Detect which cell encompasses the target text, then output its [X, Y] center coordinate. 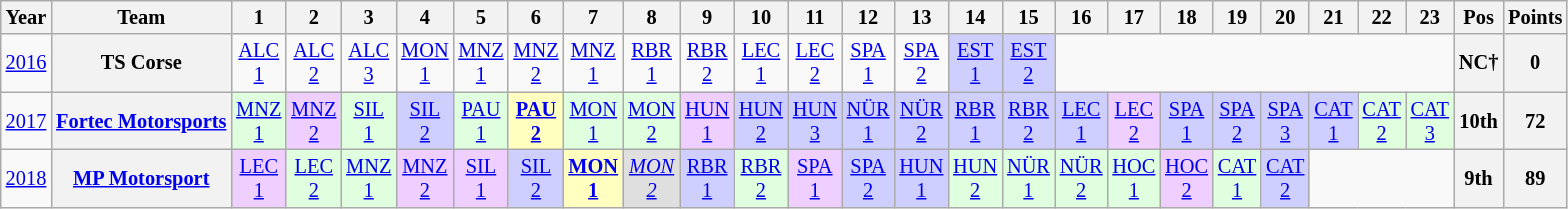
HOC1 [1134, 178]
20 [1285, 17]
CAT3 [1430, 121]
89 [1535, 178]
18 [1186, 17]
Pos [1478, 17]
2018 [26, 178]
15 [1028, 17]
MP Motorsport [141, 178]
8 [652, 17]
9 [707, 17]
PAU1 [480, 121]
10th [1478, 121]
EST2 [1028, 63]
1 [258, 17]
22 [1382, 17]
2016 [26, 63]
7 [593, 17]
10 [761, 17]
Fortec Motorsports [141, 121]
13 [921, 17]
HUN3 [815, 121]
2 [314, 17]
Team [141, 17]
EST1 [975, 63]
19 [1237, 17]
21 [1333, 17]
PAU2 [536, 121]
Year [26, 17]
72 [1535, 121]
17 [1134, 17]
9th [1478, 178]
16 [1082, 17]
11 [815, 17]
TS Corse [141, 63]
NC† [1478, 63]
23 [1430, 17]
SPA3 [1285, 121]
HOC2 [1186, 178]
5 [480, 17]
2017 [26, 121]
4 [424, 17]
14 [975, 17]
3 [368, 17]
ALC2 [314, 63]
12 [868, 17]
ALC3 [368, 63]
Points [1535, 17]
ALC1 [258, 63]
0 [1535, 63]
6 [536, 17]
